Pinpoint the cell where the given text exists, returning its [X, Y] midpoint coordinate. 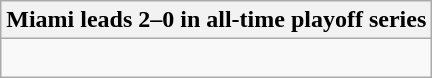
Miami leads 2–0 in all-time playoff series [216, 20]
